Return the [x, y] coordinate for the center point of the cell that contains the specified text.  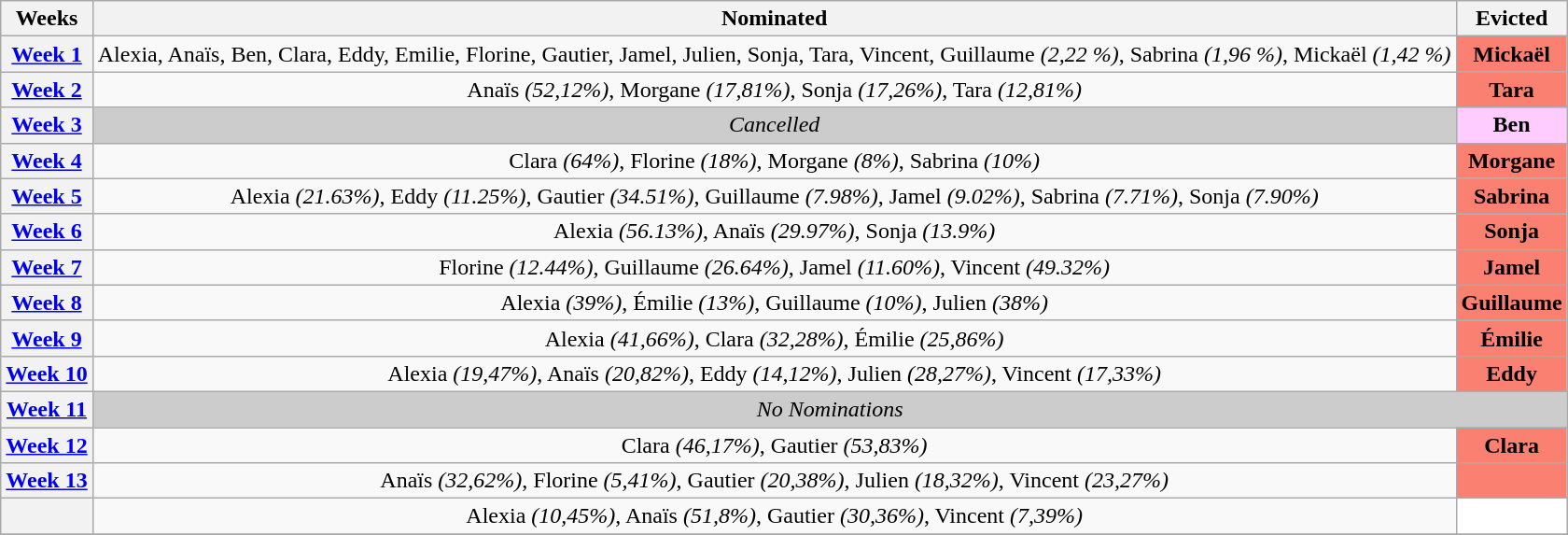
Week 6 [47, 232]
Week 3 [47, 125]
Clara (46,17%), Gautier (53,83%) [775, 445]
Florine (12.44%), Guillaume (26.64%), Jamel (11.60%), Vincent (49.32%) [775, 267]
Week 9 [47, 338]
Week 11 [47, 409]
Sonja [1512, 232]
Weeks [47, 19]
Ben [1512, 125]
Mickaël [1512, 54]
Clara (64%), Florine (18%), Morgane (8%), Sabrina (10%) [775, 161]
Guillaume [1512, 303]
Week 8 [47, 303]
Evicted [1512, 19]
Jamel [1512, 267]
Morgane [1512, 161]
Week 4 [47, 161]
Week 7 [47, 267]
No Nominations [830, 409]
Clara [1512, 445]
Week 10 [47, 373]
Alexia (19,47%), Anaïs (20,82%), Eddy (14,12%), Julien (28,27%), Vincent (17,33%) [775, 373]
Week 5 [47, 196]
Week 2 [47, 90]
Sabrina [1512, 196]
Nominated [775, 19]
Week 1 [47, 54]
Alexia (10,45%), Anaïs (51,8%), Gautier (30,36%), Vincent (7,39%) [775, 516]
Week 12 [47, 445]
Alexia (41,66%), Clara (32,28%), Émilie (25,86%) [775, 338]
Anaïs (52,12%), Morgane (17,81%), Sonja (17,26%), Tara (12,81%) [775, 90]
Émilie [1512, 338]
Cancelled [775, 125]
Alexia (56.13%), Anaïs (29.97%), Sonja (13.9%) [775, 232]
Alexia (39%), Émilie (13%), Guillaume (10%), Julien (38%) [775, 303]
Anaïs (32,62%), Florine (5,41%), Gautier (20,38%), Julien (18,32%), Vincent (23,27%) [775, 481]
Tara [1512, 90]
Alexia (21.63%), Eddy (11.25%), Gautier (34.51%), Guillaume (7.98%), Jamel (9.02%), Sabrina (7.71%), Sonja (7.90%) [775, 196]
Eddy [1512, 373]
Week 13 [47, 481]
